Locate the cell with the specified text and output its (x, y) center coordinate. 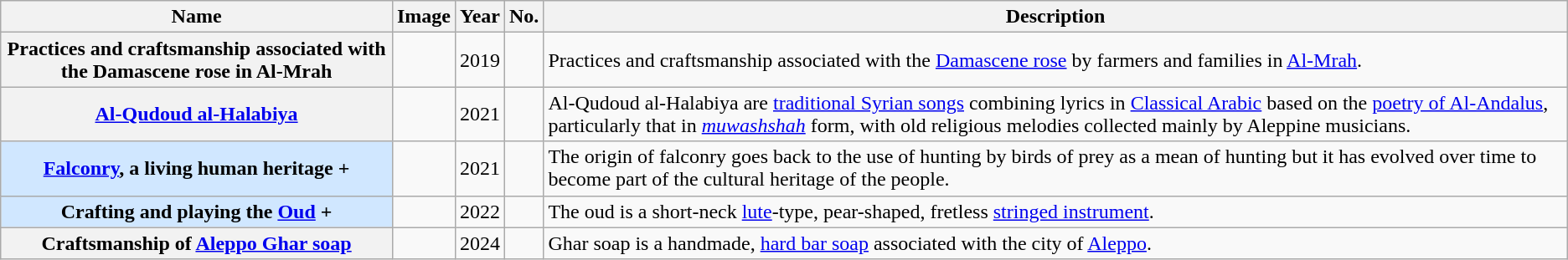
Crafting and playing the Oud + (197, 212)
Description (1055, 17)
2022 (479, 212)
No. (524, 17)
Al-Qudoud al-Halabiya (197, 114)
Practices and craftsmanship associated with the Damascene rose in Al-Mrah (197, 60)
2024 (479, 243)
Name (197, 17)
Year (479, 17)
Craftsmanship of Aleppo Ghar soap (197, 243)
Image (424, 17)
2019 (479, 60)
The oud is a short-neck lute-type, pear-shaped, fretless stringed instrument. (1055, 212)
Ghar soap is a handmade, hard bar soap associated with the city of Aleppo. (1055, 243)
Practices and craftsmanship associated with the Damascene rose by farmers and families in Al-Mrah. (1055, 60)
Falconry, a living human heritage + (197, 169)
